Return (X, Y) of the center of cell containing provided text 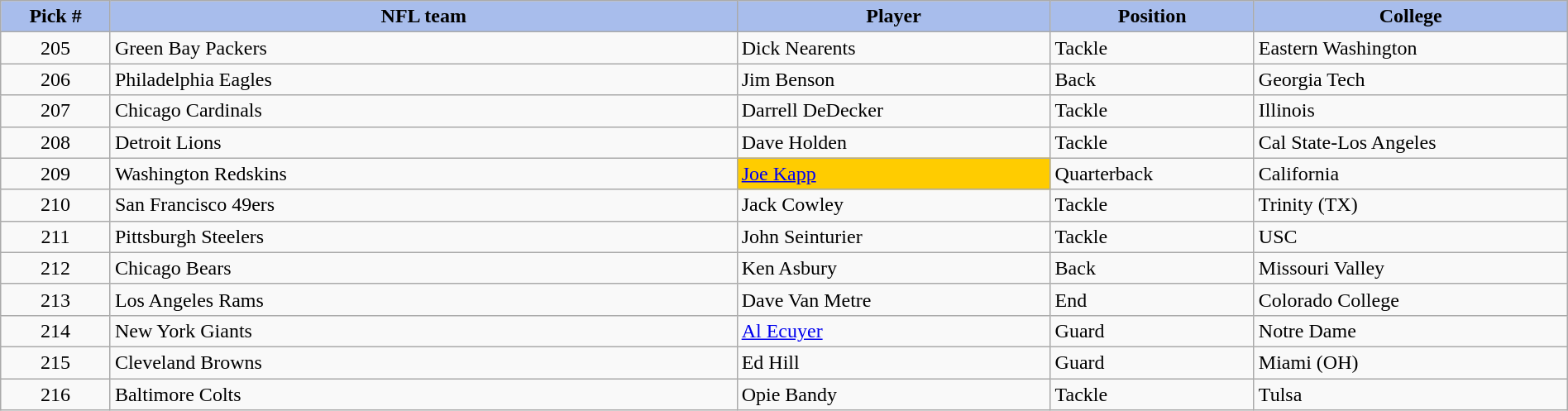
Chicago Cardinals (423, 111)
Trinity (TX) (1411, 205)
Quarterback (1152, 174)
208 (56, 142)
Ken Asbury (893, 268)
213 (56, 299)
Philadelphia Eagles (423, 79)
Chicago Bears (423, 268)
207 (56, 111)
Darrell DeDecker (893, 111)
214 (56, 331)
Position (1152, 17)
Ed Hill (893, 362)
Baltimore Colts (423, 394)
216 (56, 394)
206 (56, 79)
205 (56, 48)
New York Giants (423, 331)
Los Angeles Rams (423, 299)
NFL team (423, 17)
California (1411, 174)
John Seinturier (893, 237)
Washington Redskins (423, 174)
212 (56, 268)
Opie Bandy (893, 394)
Missouri Valley (1411, 268)
210 (56, 205)
Tulsa (1411, 394)
Cal State-Los Angeles (1411, 142)
End (1152, 299)
Jack Cowley (893, 205)
Miami (OH) (1411, 362)
Detroit Lions (423, 142)
Al Ecuyer (893, 331)
Jim Benson (893, 79)
Illinois (1411, 111)
San Francisco 49ers (423, 205)
Player (893, 17)
College (1411, 17)
211 (56, 237)
Notre Dame (1411, 331)
Pittsburgh Steelers (423, 237)
Green Bay Packers (423, 48)
Dave Holden (893, 142)
Colorado College (1411, 299)
Dave Van Metre (893, 299)
215 (56, 362)
USC (1411, 237)
Georgia Tech (1411, 79)
Eastern Washington (1411, 48)
Joe Kapp (893, 174)
209 (56, 174)
Cleveland Browns (423, 362)
Pick # (56, 17)
Dick Nearents (893, 48)
